Scan for the cell matching the given text and deliver its (x, y) coordinate at center. 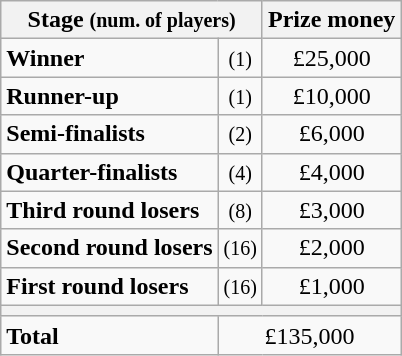
(4) (240, 172)
Prize money (331, 20)
Third round losers (110, 210)
Total (110, 335)
£25,000 (331, 58)
£10,000 (331, 96)
(8) (240, 210)
£135,000 (310, 335)
Semi-finalists (110, 134)
£2,000 (331, 248)
£6,000 (331, 134)
(2) (240, 134)
Stage (num. of players) (132, 20)
£4,000 (331, 172)
Runner-up (110, 96)
Winner (110, 58)
£3,000 (331, 210)
£1,000 (331, 286)
Quarter-finalists (110, 172)
First round losers (110, 286)
Second round losers (110, 248)
